Pinpoint the cell where the given text exists, returning its (x, y) midpoint coordinate. 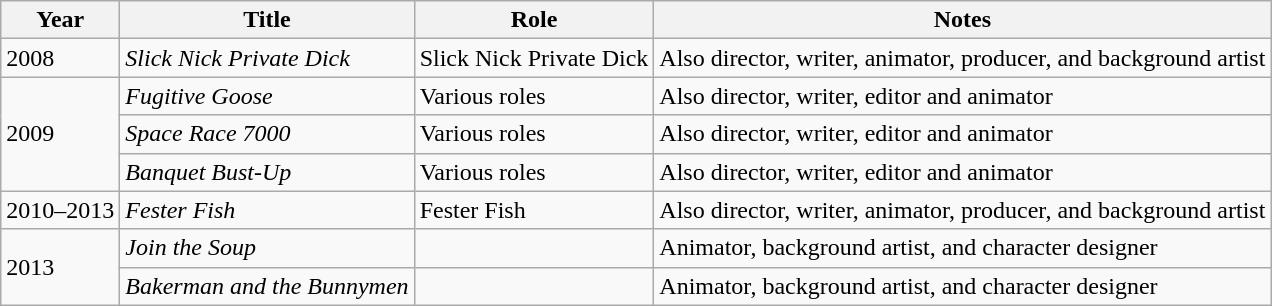
2008 (60, 58)
Title (267, 20)
Fugitive Goose (267, 96)
Banquet Bust-Up (267, 172)
2010–2013 (60, 210)
Join the Soup (267, 248)
Space Race 7000 (267, 134)
2013 (60, 267)
Bakerman and the Bunnymen (267, 286)
Role (534, 20)
Notes (962, 20)
2009 (60, 134)
Year (60, 20)
